Provide the (X, Y) coordinate of the cell's center where the given text is located.  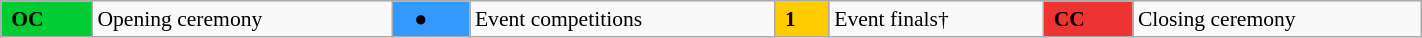
1 (802, 19)
Event competitions (622, 19)
OC (47, 19)
● (432, 19)
Opening ceremony (242, 19)
CC (1088, 19)
Event finals† (936, 19)
Closing ceremony (1277, 19)
